Identify which cell holds the provided text, then report its (x, y) central coordinate. 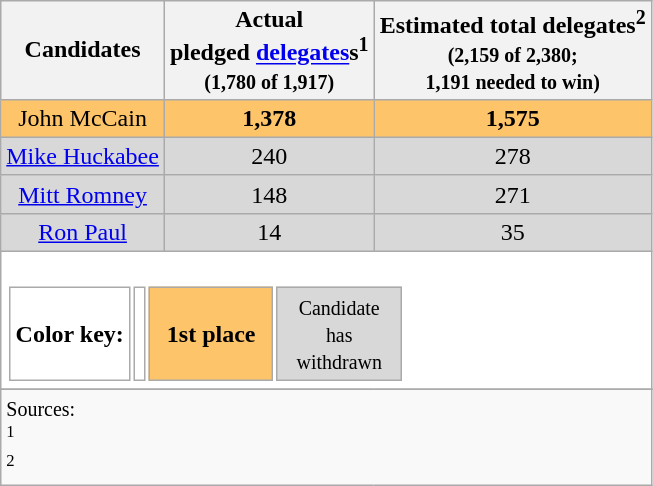
1,575 (512, 118)
Mitt Romney (83, 194)
Color key: (70, 334)
Candidates (83, 50)
Color key: 1st place Candidate haswithdrawn (326, 321)
Actualpledged delegatess1(1,780 of 1,917) (269, 50)
1st place (212, 334)
John McCain (83, 118)
35 (512, 232)
14 (269, 232)
1,378 (269, 118)
271 (512, 194)
Candidate haswithdrawn (340, 334)
Estimated total delegates2(2,159 of 2,380;1,191 needed to win) (512, 50)
240 (269, 156)
278 (512, 156)
148 (269, 194)
Sources:1 2 (326, 437)
Mike Huckabee (83, 156)
Ron Paul (83, 232)
